Extract the (x, y) coordinate from the center of the cell holding the provided text.  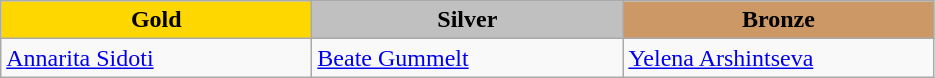
Beate Gummelt (468, 58)
Gold (156, 20)
Silver (468, 20)
Annarita Sidoti (156, 58)
Bronze (778, 20)
Yelena Arshintseva (778, 58)
